Extract the (x, y) coordinate from the center of the cell holding the provided text.  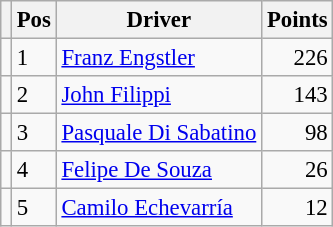
John Filippi (158, 95)
12 (298, 208)
Felipe De Souza (158, 170)
2 (34, 95)
143 (298, 95)
Camilo Echevarría (158, 208)
4 (34, 170)
1 (34, 58)
98 (298, 133)
Pasquale Di Sabatino (158, 133)
5 (34, 208)
Driver (158, 20)
226 (298, 58)
26 (298, 170)
Points (298, 20)
Franz Engstler (158, 58)
Pos (34, 20)
3 (34, 133)
